Find where the given text appears and provide that cell's center as [X, Y] coordinate. 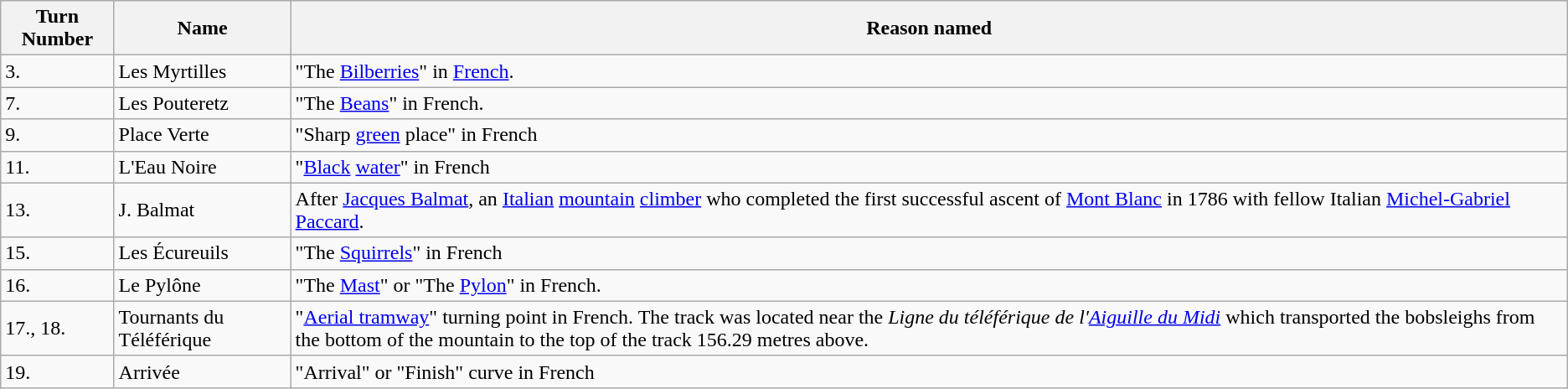
Turn Number [57, 29]
Les Myrtilles [203, 71]
15. [57, 253]
"Black water" in French [929, 167]
"Arrival" or "Finish" curve in French [929, 371]
17., 18. [57, 329]
Les Pouteretz [203, 103]
19. [57, 371]
Le Pylône [203, 285]
"The Squirrels" in French [929, 253]
"The Beans" in French. [929, 103]
Les Écureuils [203, 253]
11. [57, 167]
3. [57, 71]
9. [57, 135]
16. [57, 285]
"The Bilberries" in French. [929, 71]
"Sharp green place" in French [929, 135]
Tournants du Téléférique [203, 329]
13. [57, 210]
J. Balmat [203, 210]
7. [57, 103]
L'Eau Noire [203, 167]
Arrivée [203, 371]
Name [203, 29]
Place Verte [203, 135]
Reason named [929, 29]
"The Mast" or "The Pylon" in French. [929, 285]
